Determine the (X, Y) coordinate at the center of the cell enclosing the given text.  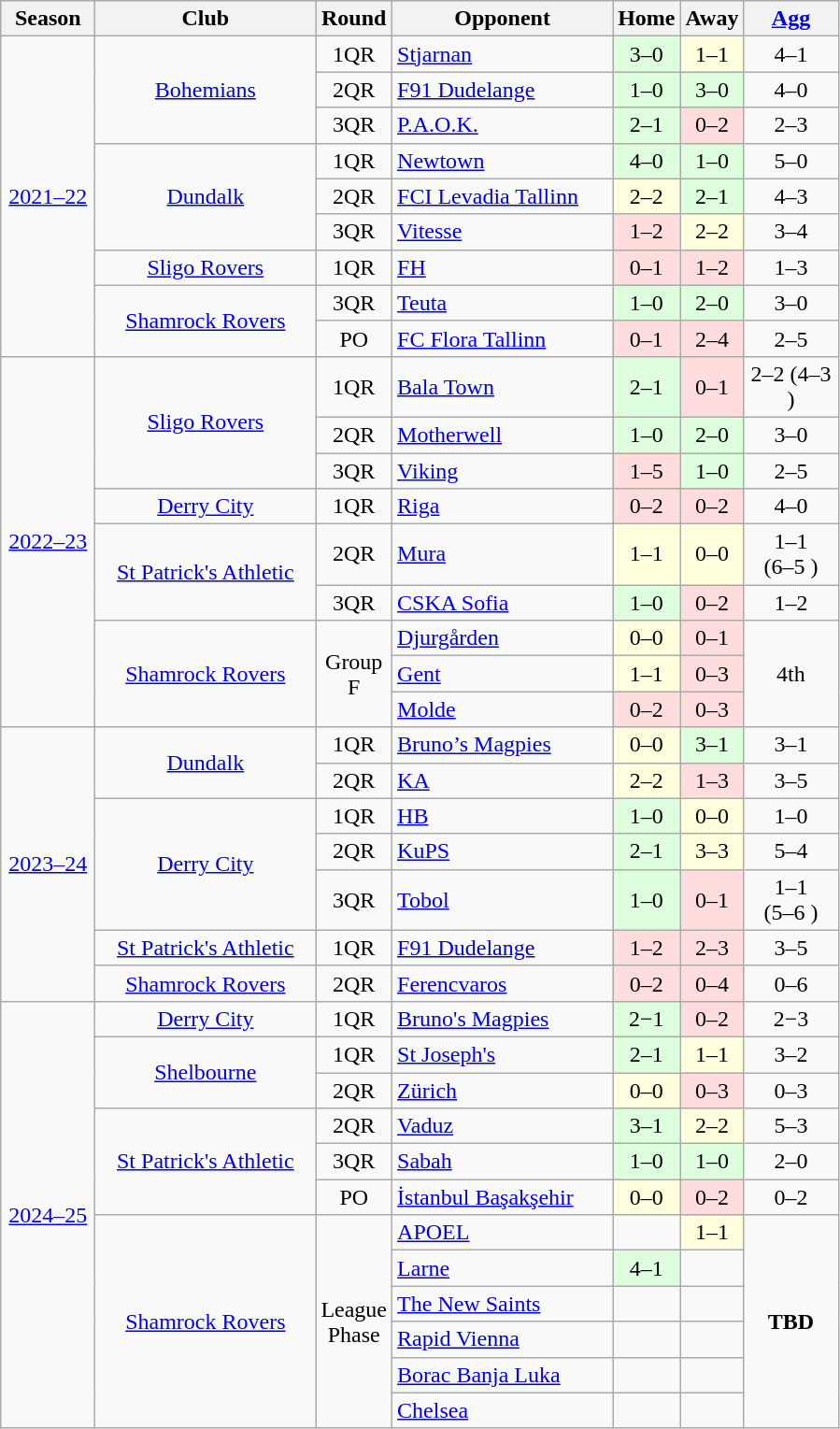
1–1(6–5 ) (790, 555)
FC Flora Tallinn (503, 338)
CSKA Sofia (503, 603)
HB (503, 816)
St Joseph's (503, 1054)
Larne (503, 1268)
Shelbourne (206, 1072)
Round (354, 19)
League Phase (354, 1322)
Club (206, 19)
Away (712, 19)
Tobol (503, 899)
5–4 (790, 851)
APOEL (503, 1233)
3–4 (790, 232)
5–3 (790, 1126)
2024–25 (49, 1215)
Stjarnan (503, 54)
Newtown (503, 161)
İstanbul Başakşehir (503, 1197)
KuPS (503, 851)
2–4 (712, 338)
Riga (503, 507)
Opponent (503, 19)
Zürich (503, 1091)
2022–23 (49, 542)
0–6 (790, 983)
Vaduz (503, 1126)
5–0 (790, 161)
0–4 (712, 983)
2−1 (647, 1019)
Sabah (503, 1162)
Borac Banja Luka (503, 1375)
Bala Town (503, 387)
Agg (790, 19)
4–3 (790, 196)
The New Saints (503, 1304)
Viking (503, 470)
2−3 (790, 1019)
Vitesse (503, 232)
2–2 (4–3 ) (790, 387)
KA (503, 780)
Group F (354, 674)
4th (790, 674)
TBD (790, 1322)
Bohemians (206, 90)
Bruno's Magpies (503, 1019)
Chelsea (503, 1410)
1–5 (647, 470)
2023–24 (49, 864)
Djurgården (503, 638)
Molde (503, 709)
Rapid Vienna (503, 1339)
Gent (503, 674)
Mura (503, 555)
3–2 (790, 1054)
P.A.O.K. (503, 125)
FH (503, 267)
2021–22 (49, 196)
Motherwell (503, 435)
Teuta (503, 303)
Home (647, 19)
FCI Levadia Tallinn (503, 196)
Season (49, 19)
Ferencvaros (503, 983)
3–3 (712, 851)
1–1(5–6 ) (790, 899)
Bruno’s Magpies (503, 745)
